Search for the cell housing the specified text and yield its (x, y) center coordinate. 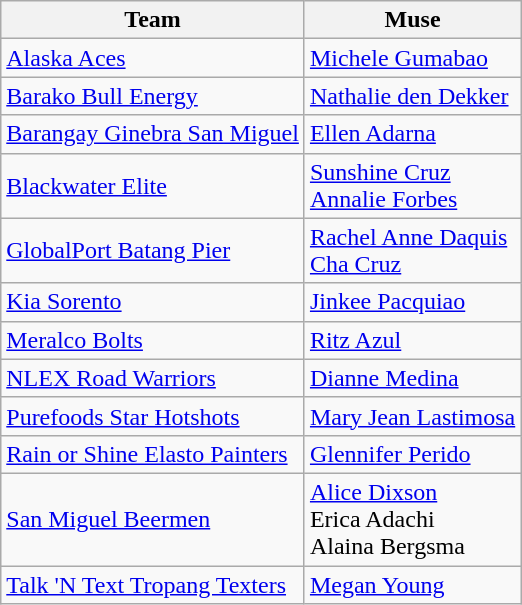
Kia Sorento (153, 302)
Glennifer Perido (412, 454)
GlobalPort Batang Pier (153, 250)
NLEX Road Warriors (153, 378)
Ellen Adarna (412, 134)
Mary Jean Lastimosa (412, 416)
Barangay Ginebra San Miguel (153, 134)
Blackwater Elite (153, 186)
Sunshine Cruz Annalie Forbes (412, 186)
Meralco Bolts (153, 340)
Muse (412, 20)
Barako Bull Energy (153, 96)
Ritz Azul (412, 340)
Dianne Medina (412, 378)
Purefoods Star Hotshots (153, 416)
Team (153, 20)
Rain or Shine Elasto Painters (153, 454)
Nathalie den Dekker (412, 96)
San Miguel Beermen (153, 519)
Jinkee Pacquiao (412, 302)
Megan Young (412, 585)
Alice Dixson Erica Adachi Alaina Bergsma (412, 519)
Rachel Anne Daquis Cha Cruz (412, 250)
Alaska Aces (153, 58)
Talk 'N Text Tropang Texters (153, 585)
Michele Gumabao (412, 58)
